Return (X, Y) of the center of cell containing provided text 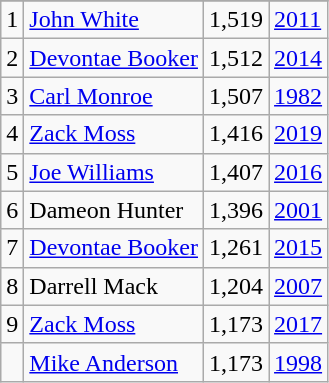
John White (114, 20)
8 (12, 286)
2 (12, 58)
Darrell Mack (114, 286)
1,261 (236, 248)
1982 (298, 96)
2014 (298, 58)
4 (12, 134)
2001 (298, 210)
3 (12, 96)
7 (12, 248)
Carl Monroe (114, 96)
1,407 (236, 172)
1,512 (236, 58)
2017 (298, 324)
1,507 (236, 96)
1,519 (236, 20)
2016 (298, 172)
Joe Williams (114, 172)
1,204 (236, 286)
1 (12, 20)
9 (12, 324)
Dameon Hunter (114, 210)
1,396 (236, 210)
6 (12, 210)
1,416 (236, 134)
2011 (298, 20)
2007 (298, 286)
5 (12, 172)
2015 (298, 248)
2019 (298, 134)
Mike Anderson (114, 362)
1998 (298, 362)
